Determine the [x, y] coordinate at the center of the cell enclosing the given text.  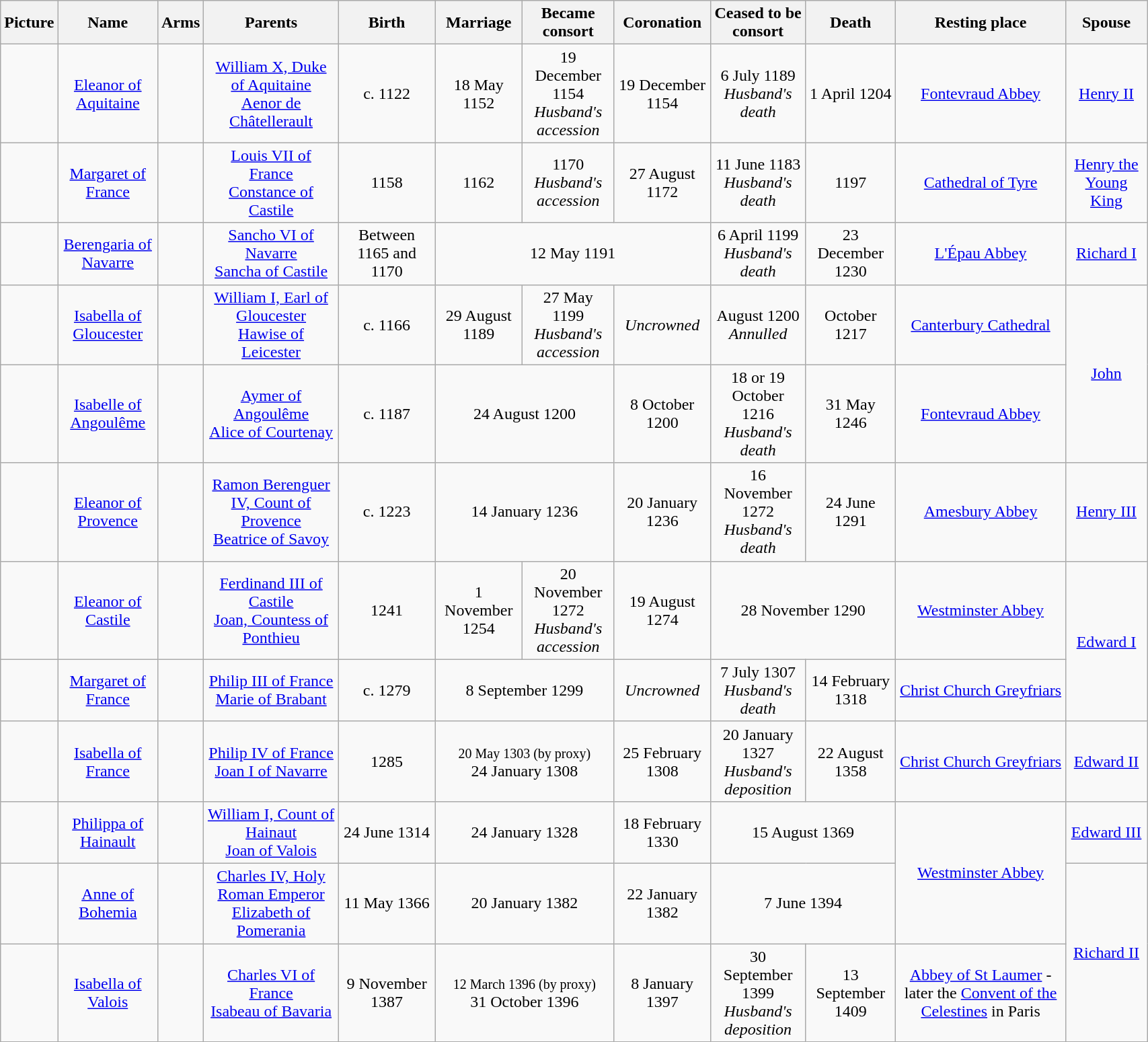
Sancho VI of Navarre Sancha of Castile [271, 254]
Edward III [1106, 832]
Became consort [568, 23]
Philip III of France Marie of Brabant [271, 690]
7 July 1307Husband's death [757, 690]
19 December 1154Husband's accession [568, 94]
Marriage [479, 23]
Ferdinand III of Castile Joan, Countess of Ponthieu [271, 610]
12 March 1396 (by proxy)31 October 1396 [525, 992]
Charles IV, Holy Roman Emperor Elizabeth of Pomerania [271, 903]
Anne of Bohemia [108, 903]
7 June 1394 [803, 903]
Henry III [1106, 512]
24 June 1314 [387, 832]
8 September 1299 [525, 690]
Spouse [1106, 23]
Abbey of St Laumer - later the Convent of the Celestines in Paris [981, 992]
22 January 1382 [662, 903]
c. 1187 [387, 414]
Arms [180, 23]
Between 1165 and 1170 [387, 254]
24 August 1200 [525, 414]
August 1200Annulled [757, 324]
24 June 1291 [851, 512]
Richard I [1106, 254]
Isabella of Gloucester [108, 324]
24 January 1328 [525, 832]
Berengaria of Navarre [108, 254]
25 February 1308 [662, 761]
Isabella of Valois [108, 992]
9 November 1387 [387, 992]
20 January 1236 [662, 512]
31 May 1246 [851, 414]
Isabelle of Angoulême [108, 414]
11 May 1366 [387, 903]
Birth [387, 23]
Parents [271, 23]
6 July 1189Husband's death [757, 94]
Death [851, 23]
October 1217 [851, 324]
c. 1279 [387, 690]
Eleanor of Aquitaine [108, 94]
12 May 1191 [573, 254]
Charles VI of France Isabeau of Bavaria [271, 992]
Henry II [1106, 94]
1170Husband's accession [568, 183]
28 November 1290 [803, 610]
8 January 1397 [662, 992]
18 February 1330 [662, 832]
Isabella of France [108, 761]
c. 1223 [387, 512]
Ramon Berenguer IV, Count of Provence Beatrice of Savoy [271, 512]
Richard II [1106, 953]
8 October 1200 [662, 414]
Aymer of Angoulême Alice of Courtenay [271, 414]
Philip IV of France Joan I of Navarre [271, 761]
27 August 1172 [662, 183]
Ceased to be consort [757, 23]
c. 1122 [387, 94]
1197 [851, 183]
1 November 1254 [479, 610]
Resting place [981, 23]
William I, Count of Hainaut Joan of Valois [271, 832]
William X, Duke of Aquitaine Aenor de Châtellerault [271, 94]
13 September 1409 [851, 992]
18 or 19 October 1216Husband's death [757, 414]
27 May 1199Husband's accession [568, 324]
1 April 1204 [851, 94]
18 May 1152 [479, 94]
20 November 1272Husband's accession [568, 610]
Name [108, 23]
John [1106, 374]
20 January 1382 [525, 903]
Philippa of Hainault [108, 832]
22 August 1358 [851, 761]
1162 [479, 183]
Canterbury Cathedral [981, 324]
20 May 1303 (by proxy)24 January 1308 [525, 761]
19 December 1154 [662, 94]
14 January 1236 [525, 512]
16 November 1272Husband's death [757, 512]
c. 1166 [387, 324]
23 December 1230 [851, 254]
Henry the Young King [1106, 183]
Coronation [662, 23]
Edward II [1106, 761]
Amesbury Abbey [981, 512]
19 August 1274 [662, 610]
14 February 1318 [851, 690]
L'Épau Abbey [981, 254]
1158 [387, 183]
Edward I [1106, 641]
Eleanor of Castile [108, 610]
15 August 1369 [803, 832]
20 January 1327Husband's deposition [757, 761]
Eleanor of Provence [108, 512]
Cathedral of Tyre [981, 183]
Picture [30, 23]
29 August 1189 [479, 324]
1241 [387, 610]
30 September 1399Husband's deposition [757, 992]
6 April 1199Husband's death [757, 254]
Louis VII of France Constance of Castile [271, 183]
11 June 1183Husband's death [757, 183]
William I, Earl of Gloucester Hawise of Leicester [271, 324]
1285 [387, 761]
